Pinpoint the cell where the given text exists, returning its [X, Y] midpoint coordinate. 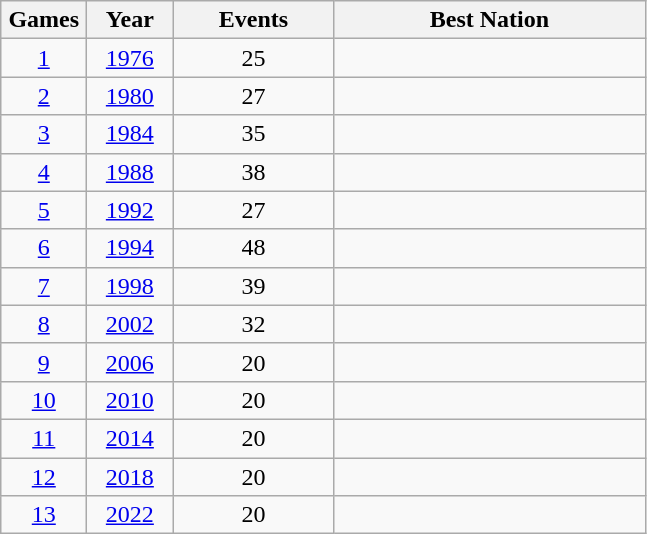
1994 [130, 248]
1 [44, 58]
1976 [130, 58]
11 [44, 438]
1992 [130, 210]
6 [44, 248]
2022 [130, 515]
4 [44, 172]
Events [254, 20]
9 [44, 362]
32 [254, 324]
2002 [130, 324]
1980 [130, 96]
13 [44, 515]
1988 [130, 172]
10 [44, 400]
35 [254, 134]
5 [44, 210]
2010 [130, 400]
8 [44, 324]
2006 [130, 362]
2018 [130, 477]
38 [254, 172]
1984 [130, 134]
12 [44, 477]
Games [44, 20]
2 [44, 96]
Year [130, 20]
2014 [130, 438]
3 [44, 134]
39 [254, 286]
Best Nation [490, 20]
7 [44, 286]
48 [254, 248]
25 [254, 58]
1998 [130, 286]
